Find where the given text appears and provide that cell's center as (X, Y) coordinate. 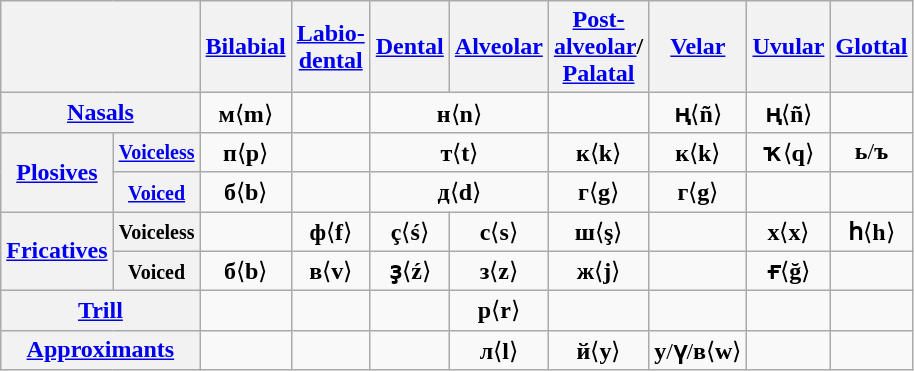
һ⟨h⟩ (872, 232)
п⟨p⟩ (246, 152)
в⟨v⟩ (330, 271)
д⟨d⟩ (459, 192)
м⟨m⟩ (246, 113)
Glottal (872, 47)
Uvular (788, 47)
т⟨t⟩ (459, 152)
з⟨z⟩ (498, 271)
ш⟨ş⟩ (598, 232)
н⟨n⟩ (459, 113)
Trill (100, 311)
Alveolar (498, 47)
Velar (698, 47)
ж⟨j⟩ (598, 271)
с⟨s⟩ (498, 232)
Plosives (57, 172)
ç⟨ś⟩ (410, 232)
й⟨y⟩ (598, 350)
Fricatives (57, 252)
ь/ъ (872, 152)
л⟨l⟩ (498, 350)
ғ⟨ğ⟩ (788, 271)
ҡ⟨q⟩ (788, 152)
Approximants (100, 350)
х⟨x⟩ (788, 232)
Dental (410, 47)
у/ү/в⟨w⟩ (698, 350)
Bilabial (246, 47)
ҙ⟨ź⟩ (410, 271)
Nasals (100, 113)
р⟨r⟩ (498, 311)
Labio-dental (330, 47)
ф⟨f⟩ (330, 232)
Post-alveolar/Palatal (598, 47)
